Return [x, y] of the center of cell containing provided text 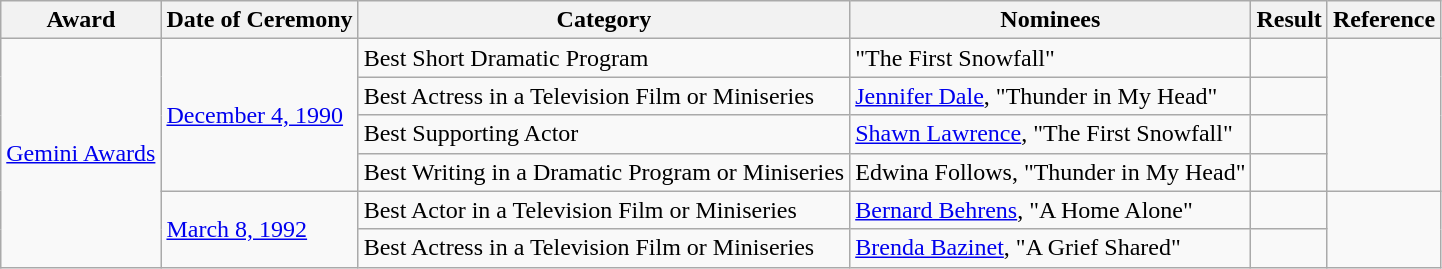
Best Writing in a Dramatic Program or Miniseries [604, 172]
Gemini Awards [81, 153]
Reference [1384, 20]
December 4, 1990 [260, 115]
March 8, 1992 [260, 229]
"The First Snowfall" [1050, 58]
Best Actor in a Television Film or Miniseries [604, 210]
Best Supporting Actor [604, 134]
Nominees [1050, 20]
Date of Ceremony [260, 20]
Edwina Follows, "Thunder in My Head" [1050, 172]
Jennifer Dale, "Thunder in My Head" [1050, 96]
Result [1289, 20]
Brenda Bazinet, "A Grief Shared" [1050, 248]
Award [81, 20]
Best Short Dramatic Program [604, 58]
Shawn Lawrence, "The First Snowfall" [1050, 134]
Category [604, 20]
Bernard Behrens, "A Home Alone" [1050, 210]
